Search for the cell housing the specified text and yield its [X, Y] center coordinate. 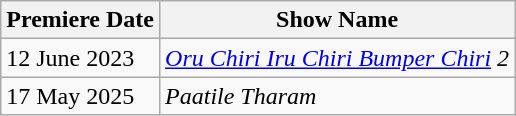
Show Name [338, 20]
17 May 2025 [80, 96]
12 June 2023 [80, 58]
Premiere Date [80, 20]
Paatile Tharam [338, 96]
Oru Chiri Iru Chiri Bumper Chiri 2 [338, 58]
